Return (x, y) of the center of cell containing provided text 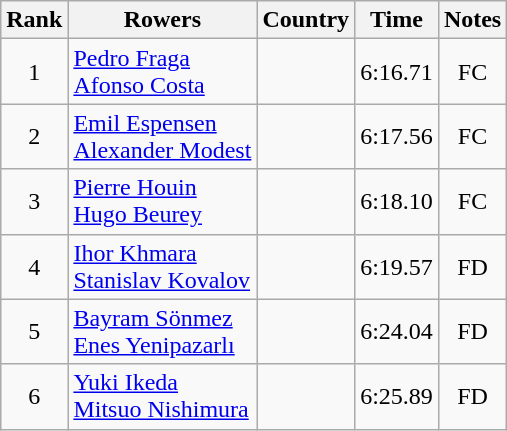
6:16.71 (397, 72)
1 (34, 72)
6:18.10 (397, 202)
6:17.56 (397, 136)
Bayram SönmezEnes Yenipazarlı (162, 332)
2 (34, 136)
6:24.04 (397, 332)
Notes (472, 20)
4 (34, 266)
3 (34, 202)
Pierre HouinHugo Beurey (162, 202)
Country (306, 20)
6:25.89 (397, 396)
Ihor KhmaraStanislav Kovalov (162, 266)
Pedro FragaAfonso Costa (162, 72)
Yuki IkedaMitsuo Nishimura (162, 396)
Time (397, 20)
6 (34, 396)
Emil EspensenAlexander Modest (162, 136)
Rank (34, 20)
Rowers (162, 20)
6:19.57 (397, 266)
5 (34, 332)
